From the cell containing the given text, extract its center point as (X, Y) coordinate. 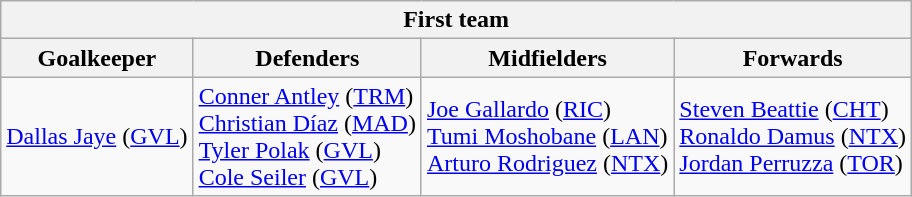
Joe Gallardo (RIC) Tumi Moshobane (LAN) Arturo Rodriguez (NTX) (547, 136)
Conner Antley (TRM) Christian Díaz (MAD) Tyler Polak (GVL) Cole Seiler (GVL) (307, 136)
First team (456, 20)
Dallas Jaye (GVL) (97, 136)
Midfielders (547, 58)
Steven Beattie (CHT) Ronaldo Damus (NTX) Jordan Perruzza (TOR) (793, 136)
Goalkeeper (97, 58)
Defenders (307, 58)
Forwards (793, 58)
